Search for the cell housing the specified text and yield its [x, y] center coordinate. 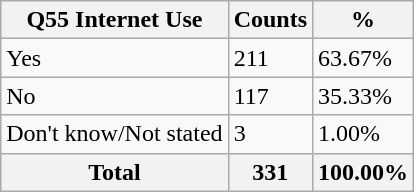
No [114, 96]
117 [270, 96]
Counts [270, 20]
331 [270, 172]
Don't know/Not stated [114, 134]
3 [270, 134]
100.00% [364, 172]
% [364, 20]
35.33% [364, 96]
Q55 Internet Use [114, 20]
Yes [114, 58]
Total [114, 172]
211 [270, 58]
63.67% [364, 58]
1.00% [364, 134]
